For the text-containing cell, return its midpoint in [x, y] coordinate format. 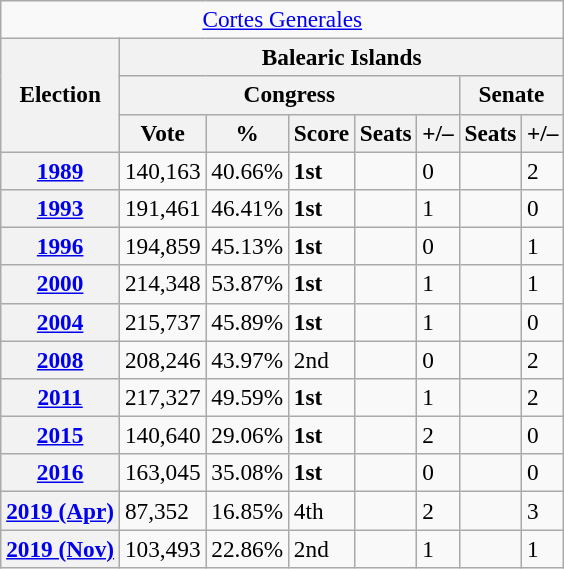
1989 [60, 170]
29.06% [248, 435]
Senate [512, 95]
194,859 [162, 246]
4th [321, 510]
163,045 [162, 473]
49.59% [248, 397]
2004 [60, 322]
22.86% [248, 548]
1993 [60, 208]
16.85% [248, 510]
Score [321, 133]
45.13% [248, 246]
3 [543, 510]
87,352 [162, 510]
2019 (Apr) [60, 510]
45.89% [248, 322]
103,493 [162, 548]
53.87% [248, 284]
140,640 [162, 435]
43.97% [248, 359]
46.41% [248, 208]
217,327 [162, 397]
191,461 [162, 208]
215,737 [162, 322]
% [248, 133]
2016 [60, 473]
2011 [60, 397]
40.66% [248, 170]
2008 [60, 359]
Vote [162, 133]
1996 [60, 246]
2000 [60, 284]
2019 (Nov) [60, 548]
35.08% [248, 473]
140,163 [162, 170]
208,246 [162, 359]
214,348 [162, 284]
Election [60, 94]
Balearic Islands [341, 57]
Cortes Generales [282, 19]
2015 [60, 435]
Congress [289, 95]
